Provide the [x, y] coordinate of the cell's center where the given text is located.  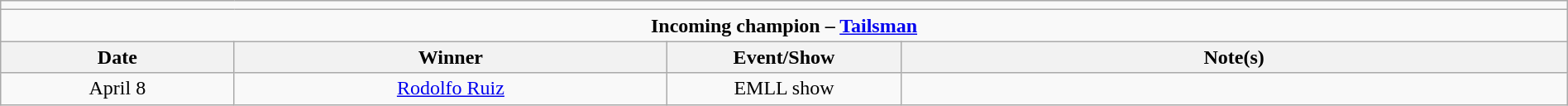
Event/Show [784, 57]
Incoming champion – Tailsman [784, 26]
EMLL show [784, 89]
Note(s) [1234, 57]
Winner [451, 57]
April 8 [117, 89]
Rodolfo Ruiz [451, 89]
Date [117, 57]
